Capture the cell that displays the provided text and extract its (x, y) central coordinate. 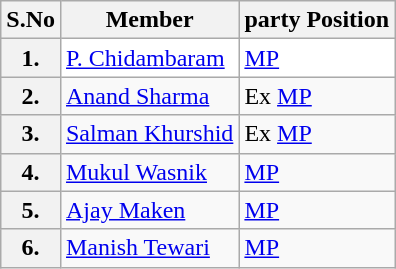
Anand Sharma (149, 96)
2. (31, 96)
1. (31, 58)
S.No (31, 20)
5. (31, 210)
P. Chidambaram (149, 58)
party Position (317, 20)
Salman Khurshid (149, 134)
6. (31, 248)
3. (31, 134)
Manish Tewari (149, 248)
4. (31, 172)
Member (149, 20)
Mukul Wasnik (149, 172)
Ajay Maken (149, 210)
